For the text-containing cell, return its midpoint in (x, y) coordinate format. 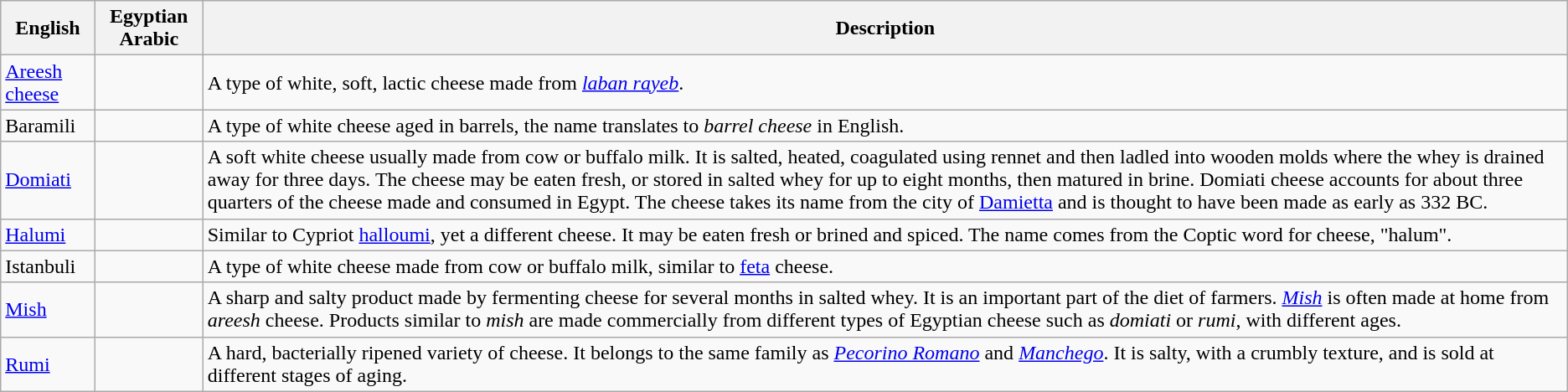
Domiati (49, 180)
Areesh cheese (49, 82)
Egyptian Arabic (149, 28)
Description (885, 28)
English (49, 28)
Mish (49, 310)
Rumi (49, 364)
A type of white cheese aged in barrels, the name translates to barrel cheese in English. (885, 126)
A type of white cheese made from cow or buffalo milk, similar to feta cheese. (885, 266)
Halumi (49, 235)
Istanbuli (49, 266)
Baramili (49, 126)
A type of white, soft, lactic cheese made from laban rayeb. (885, 82)
